Return [X, Y] of the center of cell containing provided text 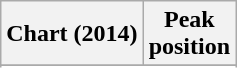
Chart (2014) [72, 34]
Peakposition [189, 34]
